Return [x, y] of the center of cell containing provided text 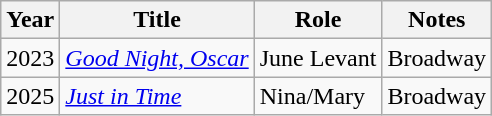
June Levant [318, 58]
2023 [30, 58]
Nina/Mary [318, 96]
Notes [437, 20]
Year [30, 20]
Just in Time [157, 96]
Role [318, 20]
Title [157, 20]
2025 [30, 96]
Good Night, Oscar [157, 58]
